Capture the cell that displays the provided text and extract its [x, y] central coordinate. 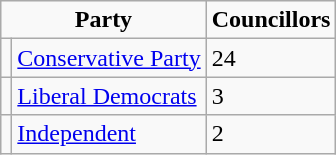
3 [271, 96]
Independent [109, 134]
Party [104, 20]
2 [271, 134]
24 [271, 58]
Councillors [271, 20]
Liberal Democrats [109, 96]
Conservative Party [109, 58]
